Find where the given text appears and provide that cell's center as (x, y) coordinate. 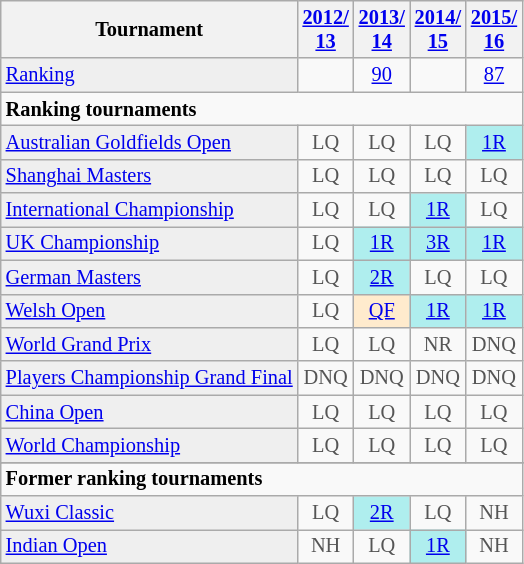
Australian Goldfields Open (150, 142)
Tournament (150, 29)
87 (494, 75)
90 (382, 75)
NR (438, 344)
Wuxi Classic (150, 513)
German Masters (150, 277)
Ranking tournaments (262, 109)
3R (438, 243)
Ranking (150, 75)
Shanghai Masters (150, 176)
World Grand Prix (150, 344)
Former ranking tournaments (262, 479)
China Open (150, 412)
2014/15 (438, 29)
2015/16 (494, 29)
UK Championship (150, 243)
Players Championship Grand Final (150, 378)
International Championship (150, 210)
Indian Open (150, 546)
2012/13 (326, 29)
QF (382, 311)
2013/14 (382, 29)
Welsh Open (150, 311)
World Championship (150, 445)
